Extract the [x, y] coordinate from the center of the cell holding the provided text.  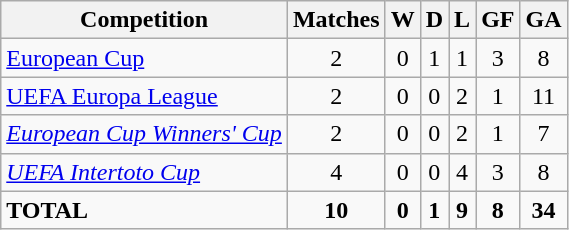
European Cup Winners' Cup [144, 134]
GA [544, 20]
Competition [144, 20]
European Cup [144, 58]
9 [462, 210]
UEFA Intertoto Cup [144, 172]
GF [498, 20]
Matches [336, 20]
34 [544, 210]
D [434, 20]
11 [544, 96]
UEFA Europa League [144, 96]
L [462, 20]
TOTAL [144, 210]
W [402, 20]
10 [336, 210]
7 [544, 134]
